Determine the (X, Y) coordinate at the center of the cell enclosing the given text.  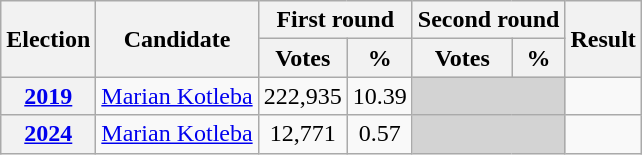
Election (48, 39)
Candidate (177, 39)
Second round (488, 20)
First round (335, 20)
0.57 (380, 134)
Result (603, 39)
2024 (48, 134)
222,935 (302, 96)
10.39 (380, 96)
12,771 (302, 134)
2019 (48, 96)
